From the cell containing the given text, extract its center point as [x, y] coordinate. 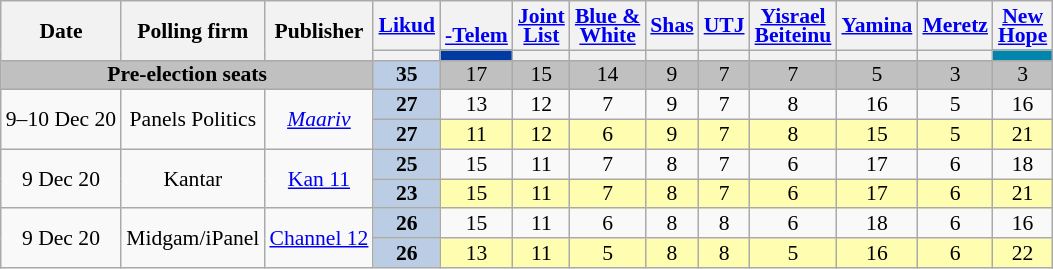
22 [1022, 253]
Channel 12 [318, 238]
Likud [406, 26]
NewHope [1022, 26]
JointList [542, 26]
Shas [672, 26]
Panels Politics [192, 120]
Yamina [876, 26]
9–10 Dec 20 [61, 120]
Pre-election seats [188, 75]
-Telem [476, 26]
35 [406, 75]
Polling firm [192, 30]
Date [61, 30]
25 [406, 164]
Kan 11 [318, 178]
Blue &White [608, 26]
Kantar [192, 178]
Meretz [955, 26]
YisraelBeiteinu [794, 26]
Maariv [318, 120]
UTJ [724, 26]
14 [608, 75]
23 [406, 194]
Publisher [318, 30]
Midgam/iPanel [192, 238]
